Identify which cell holds the provided text, then report its [x, y] central coordinate. 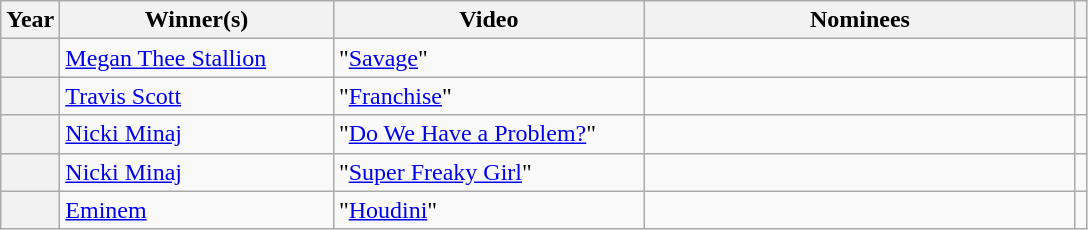
Nominees [860, 20]
"Super Freaky Girl" [488, 172]
"Franchise" [488, 96]
Video [488, 20]
Winner(s) [197, 20]
"Savage" [488, 58]
"Do We Have a Problem?" [488, 134]
Eminem [197, 210]
Megan Thee Stallion [197, 58]
"Houdini" [488, 210]
Travis Scott [197, 96]
Year [30, 20]
